Capture the cell that displays the provided text and extract its [x, y] central coordinate. 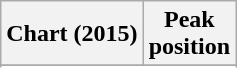
Peakposition [189, 34]
Chart (2015) [72, 34]
